Identify which cell holds the provided text, then report its [x, y] central coordinate. 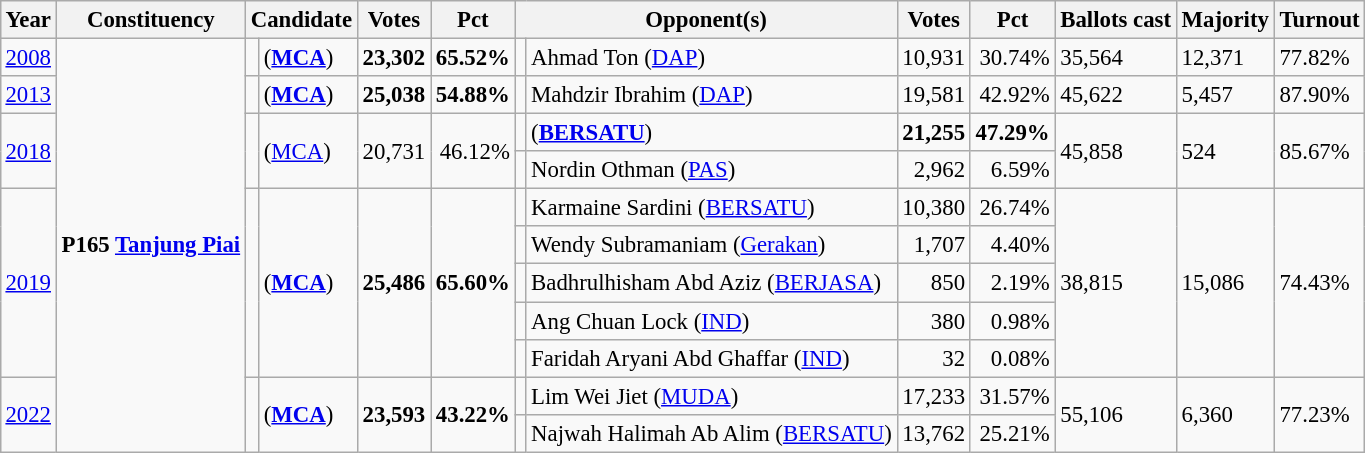
Lim Wei Jiet (MUDA) [712, 396]
25,038 [394, 95]
47.29% [1012, 133]
25,486 [394, 283]
23,593 [394, 414]
85.67% [1320, 152]
2.19% [1012, 283]
12,371 [1225, 57]
Ang Chuan Lock (IND) [712, 321]
15,086 [1225, 283]
0.08% [1012, 358]
45,858 [1116, 152]
54.88% [474, 95]
1,707 [934, 245]
6.59% [1012, 170]
P165 Tanjung Piai [150, 245]
23,302 [394, 57]
2,962 [934, 170]
Opponent(s) [706, 20]
17,233 [934, 396]
87.90% [1320, 95]
Ahmad Ton (DAP) [712, 57]
Candidate [301, 20]
45,622 [1116, 95]
2018 [28, 152]
Nordin Othman (PAS) [712, 170]
Ballots cast [1116, 20]
74.43% [1320, 283]
Turnout [1320, 20]
38,815 [1116, 283]
42.92% [1012, 95]
524 [1225, 152]
Majority [1225, 20]
Constituency [150, 20]
Karmaine Sardini (BERSATU) [712, 208]
13,762 [934, 433]
32 [934, 358]
46.12% [474, 152]
43.22% [474, 414]
55,106 [1116, 414]
2013 [28, 95]
5,457 [1225, 95]
Badhrulhisham Abd Aziz (BERJASA) [712, 283]
21,255 [934, 133]
2008 [28, 57]
65.60% [474, 283]
380 [934, 321]
Faridah Aryani Abd Ghaffar (IND) [712, 358]
10,380 [934, 208]
0.98% [1012, 321]
31.57% [1012, 396]
20,731 [394, 152]
10,931 [934, 57]
30.74% [1012, 57]
Mahdzir Ibrahim (DAP) [712, 95]
77.82% [1320, 57]
Year [28, 20]
Najwah Halimah Ab Alim (BERSATU) [712, 433]
Wendy Subramaniam (Gerakan) [712, 245]
(BERSATU) [712, 133]
850 [934, 283]
26.74% [1012, 208]
2019 [28, 283]
6,360 [1225, 414]
25.21% [1012, 433]
65.52% [474, 57]
77.23% [1320, 414]
2022 [28, 414]
4.40% [1012, 245]
35,564 [1116, 57]
19,581 [934, 95]
